Locate the cell with the specified text and output its [X, Y] center coordinate. 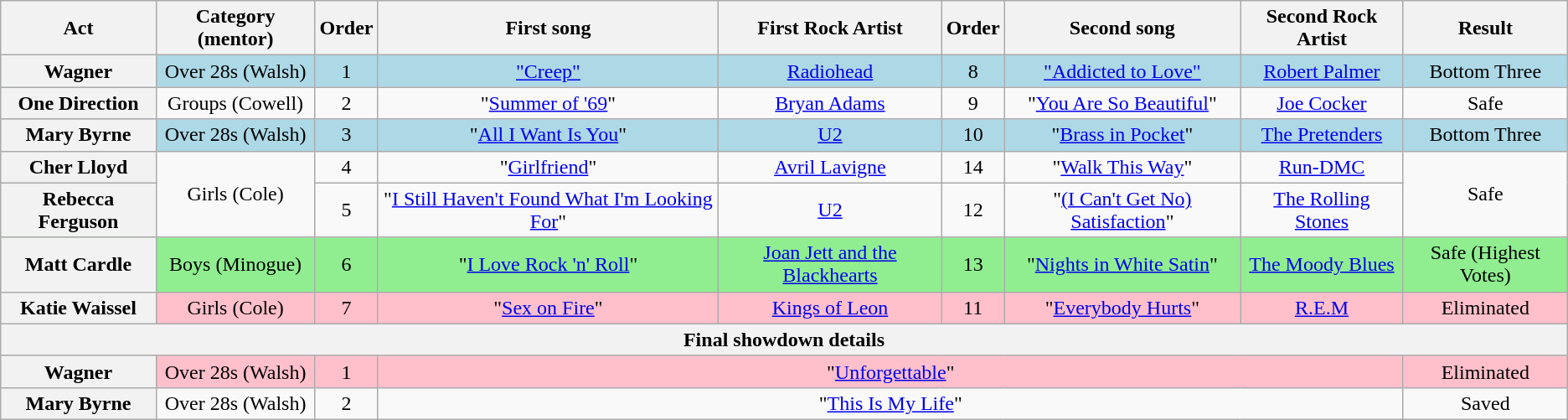
Category (mentor) [235, 29]
Second Rock Artist [1322, 29]
"You Are So Beautiful" [1122, 103]
Final showdown details [784, 340]
First Rock Artist [830, 29]
Robert Palmer [1322, 71]
"Unforgettable" [890, 371]
10 [973, 135]
13 [973, 265]
4 [347, 167]
"Summer of '69" [548, 103]
The Pretenders [1322, 135]
"Girlfriend" [548, 167]
"This Is My Life" [890, 403]
"Sex on Fire" [548, 308]
8 [973, 71]
The Moody Blues [1322, 265]
Boys (Minogue) [235, 265]
One Direction [79, 103]
"Walk This Way" [1122, 167]
R.E.M [1322, 308]
"All I Want Is You" [548, 135]
Groups (Cowell) [235, 103]
14 [973, 167]
Result [1485, 29]
"I Love Rock 'n' Roll" [548, 265]
Run-DMC [1322, 167]
Saved [1485, 403]
Kings of Leon [830, 308]
"Addicted to Love" [1122, 71]
Cher Lloyd [79, 167]
12 [973, 210]
"I Still Haven't Found What I'm Looking For" [548, 210]
Bryan Adams [830, 103]
Avril Lavigne [830, 167]
6 [347, 265]
Radiohead [830, 71]
Second song [1122, 29]
3 [347, 135]
Joe Cocker [1322, 103]
Rebecca Ferguson [79, 210]
Katie Waissel [79, 308]
Act [79, 29]
The Rolling Stones [1322, 210]
"Everybody Hurts" [1122, 308]
Safe (Highest Votes) [1485, 265]
5 [347, 210]
11 [973, 308]
7 [347, 308]
First song [548, 29]
"Brass in Pocket" [1122, 135]
"(I Can't Get No) Satisfaction" [1122, 210]
Matt Cardle [79, 265]
Joan Jett and the Blackhearts [830, 265]
"Nights in White Satin" [1122, 265]
"Creep" [548, 71]
9 [973, 103]
